Detect which cell encompasses the target text, then output its (X, Y) center coordinate. 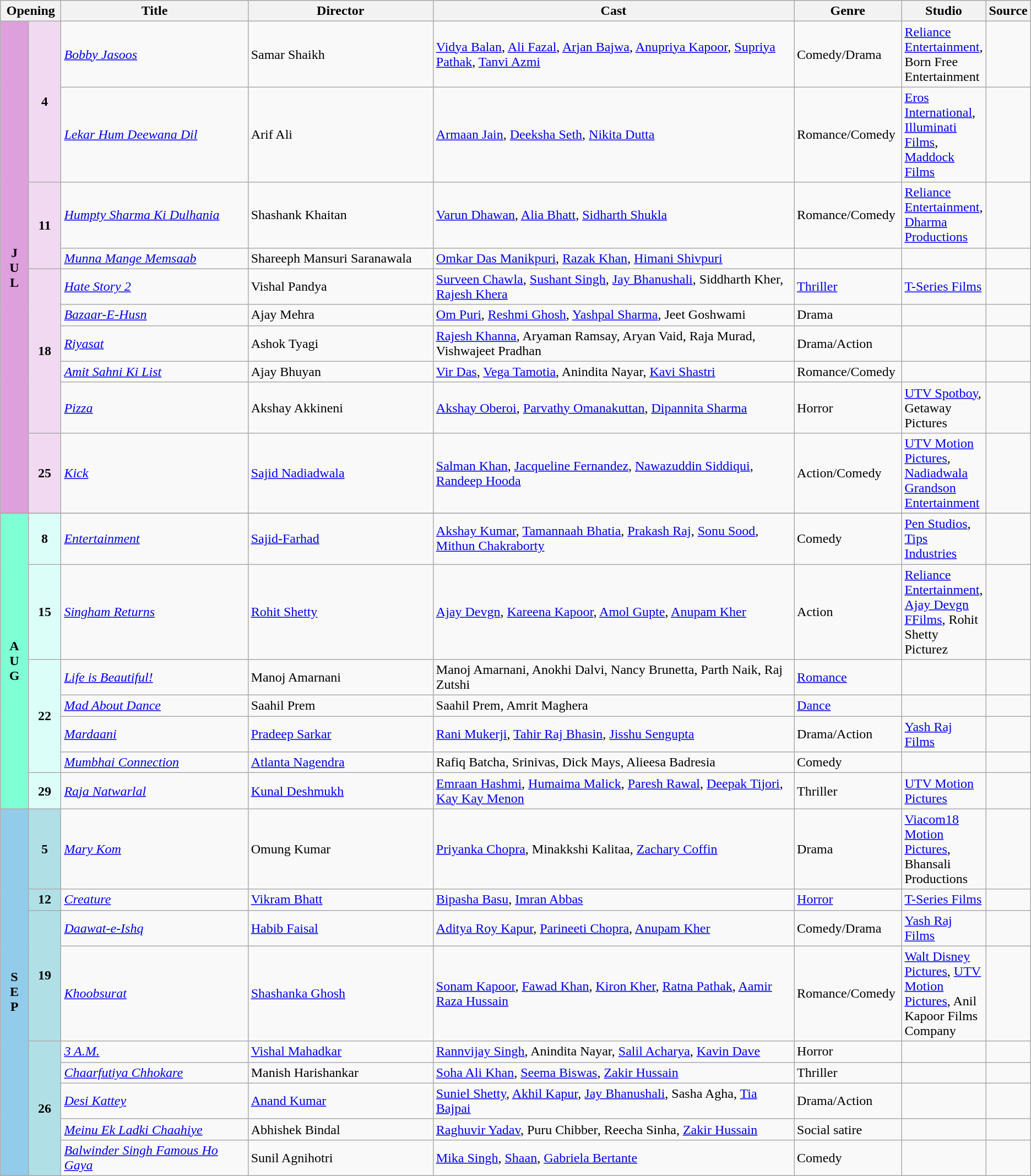
26 (45, 1108)
Humpty Sharma Ki Dulhania (154, 215)
Action/Comedy (848, 473)
Rohit Shetty (340, 611)
Sajid Nadiadwala (340, 473)
Entertainment (154, 538)
Anand Kumar (340, 1101)
Manish Harishankar (340, 1072)
AUG (14, 661)
UTV Spotboy, Getaway Pictures (944, 407)
Ashok Tyagi (340, 344)
Chaarfutiya Chhokare (154, 1072)
Lekar Hum Deewana Dil (154, 134)
Singham Returns (154, 611)
Salman Khan, Jacqueline Fernandez, Nawazuddin Siddiqui, Randeep Hooda (614, 473)
Source (1008, 11)
Mad About Dance (154, 706)
Life is Beautiful! (154, 677)
Reliance Entertainment, Born Free Entertainment (944, 54)
Director (340, 11)
18 (45, 351)
Pradeep Sarkar (340, 734)
Meinu Ek Ladki Chaahiye (154, 1129)
Pen Studios, Tips Industries (944, 538)
Armaan Jain, Deeksha Seth, Nikita Dutta (614, 134)
Akshay Akkineni (340, 407)
SEP (14, 992)
Abhishek Bindal (340, 1129)
Title (154, 11)
Soha Ali Khan, Seema Biswas, Zakir Hussain (614, 1072)
5 (45, 849)
Omkar Das Manikpuri, Razak Khan, Himani Shivpuri (614, 258)
Rannvijay Singh, Anindita Nayar, Salil Acharya, Kavin Dave (614, 1052)
JUL (14, 268)
Ajay Bhuyan (340, 372)
Mardaani (154, 734)
Vishal Mahadkar (340, 1052)
Atlanta Nagendra (340, 763)
Dance (848, 706)
Kick (154, 473)
Vishal Pandya (340, 286)
Creature (154, 900)
Amit Sahni Ki List (154, 372)
Akshay Kumar, Tamannaah Bhatia, Prakash Raj, Sonu Sood, Mithun Chakraborty (614, 538)
Shashank Khaitan (340, 215)
Suniel Shetty, Akhil Kapur, Jay Bhanushali, Sasha Agha, Tia Bajpai (614, 1101)
3 A.M. (154, 1052)
Munna Mange Memsaab (154, 258)
Kunal Deshmukh (340, 791)
Emraan Hashmi, Humaima Malick, Paresh Rawal, Deepak Tijori, Kay Kay Menon (614, 791)
Vir Das, Vega Tamotia, Anindita Nayar, Kavi Shastri (614, 372)
Arif Ali (340, 134)
Omung Kumar (340, 849)
12 (45, 900)
Raghuvir Yadav, Puru Chibber, Reecha Sinha, Zakir Hussain (614, 1129)
UTV Motion Pictures (944, 791)
Bipasha Basu, Imran Abbas (614, 900)
Rajesh Khanna, Aryaman Ramsay, Aryan Vaid, Raja Murad, Vishwajeet Pradhan (614, 344)
Raja Natwarlal (154, 791)
Varun Dhawan, Alia Bhatt, Sidharth Shukla (614, 215)
Vidya Balan, Ali Fazal, Arjan Bajwa, Anupriya Kapoor, Supriya Pathak, Tanvi Azmi (614, 54)
Action (848, 611)
15 (45, 611)
Cast (614, 11)
Pizza (154, 407)
Om Puri, Reshmi Ghosh, Yashpal Sharma, Jeet Goshwami (614, 315)
Eros International, Illuminati Films, Maddock Films (944, 134)
Ajay Mehra (340, 315)
Samar Shaikh (340, 54)
11 (45, 226)
Priyanka Chopra, Minakkshi Kalitaa, Zachary Coffin (614, 849)
19 (45, 976)
22 (45, 716)
29 (45, 791)
Sajid-Farhad (340, 538)
Walt Disney Pictures, UTV Motion Pictures, Anil Kapoor Films Company (944, 993)
Genre (848, 11)
Rani Mukerji, Tahir Raj Bhasin, Jisshu Sengupta (614, 734)
Social satire (848, 1129)
4 (45, 102)
Ajay Devgn, Kareena Kapoor, Amol Gupte, Anupam Kher (614, 611)
Hate Story 2 (154, 286)
Reliance Entertainment, Ajay Devgn FFilms, Rohit Shetty Picturez (944, 611)
Mika Singh, Shaan, Gabriela Bertante (614, 1157)
Viacom18 Motion Pictures, Bhansali Productions (944, 849)
Surveen Chawla, Sushant Singh, Jay Bhanushali, Siddharth Kher, Rajesh Khera (614, 286)
Desi Kattey (154, 1101)
Balwinder Singh Famous Ho Gaya (154, 1157)
Bazaar-E-Husn (154, 315)
Shareeph Mansuri Saranawala (340, 258)
Riyasat (154, 344)
Mumbhai Connection (154, 763)
Studio (944, 11)
Mary Kom (154, 849)
Rafiq Batcha, Srinivas, Dick Mays, Alieesa Badresia (614, 763)
Manoj Amarnani, Anokhi Dalvi, Nancy Brunetta, Parth Naik, Raj Zutshi (614, 677)
Manoj Amarnani (340, 677)
Bobby Jasoos (154, 54)
Opening (31, 11)
Vikram Bhatt (340, 900)
Romance (848, 677)
25 (45, 473)
Sonam Kapoor, Fawad Khan, Kiron Kher, Ratna Pathak, Aamir Raza Hussain (614, 993)
Reliance Entertainment, Dharma Productions (944, 215)
Khoobsurat (154, 993)
Sunil Agnihotri (340, 1157)
Akshay Oberoi, Parvathy Omanakuttan, Dipannita Sharma (614, 407)
8 (45, 538)
UTV Motion Pictures, Nadiadwala Grandson Entertainment (944, 473)
Aditya Roy Kapur, Parineeti Chopra, Anupam Kher (614, 928)
Daawat-e-Ishq (154, 928)
Shashanka Ghosh (340, 993)
Saahil Prem, Amrit Maghera (614, 706)
Habib Faisal (340, 928)
Saahil Prem (340, 706)
